Extract the [X, Y] coordinate from the center of the cell holding the provided text.  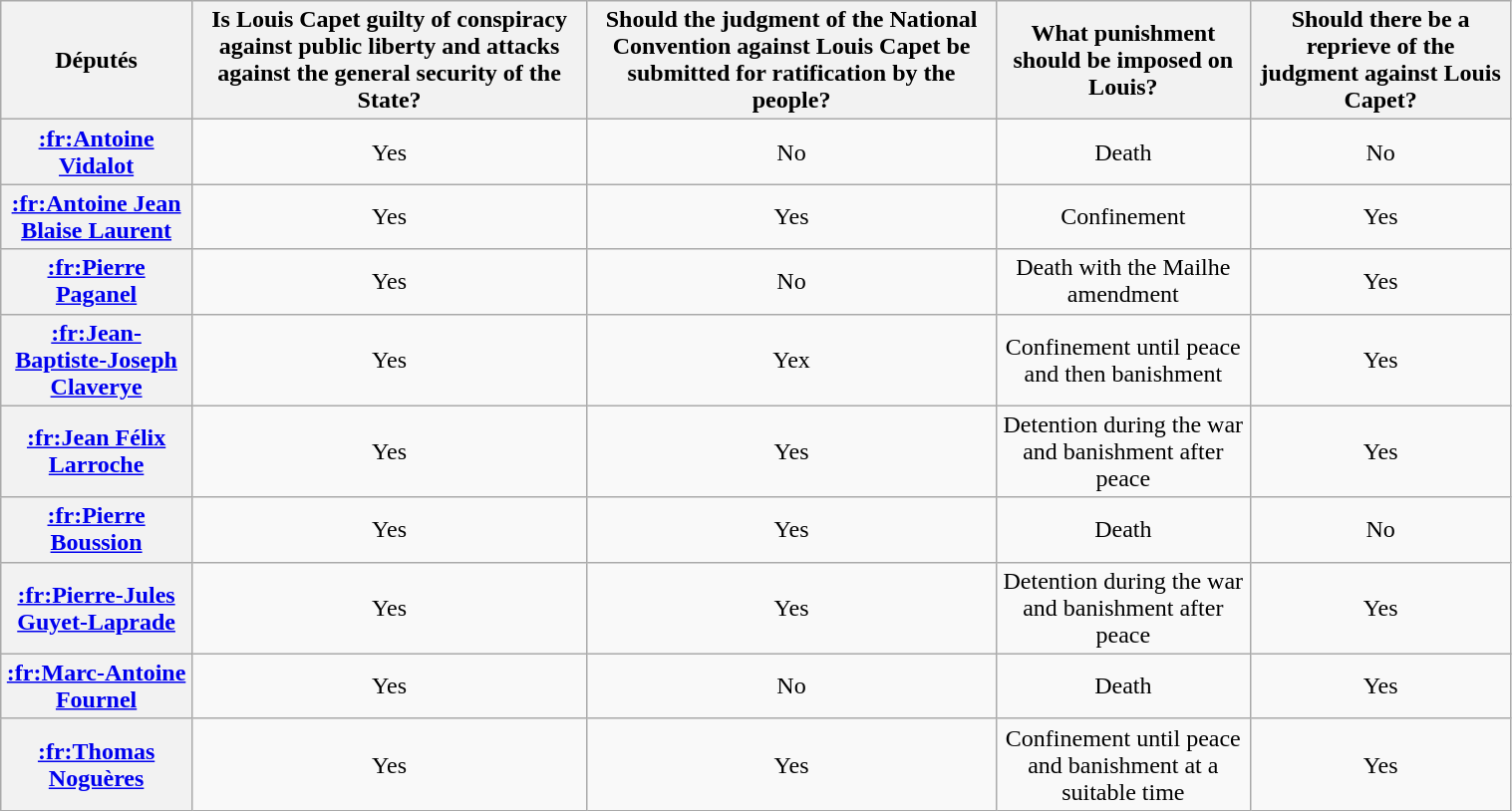
Should the judgment of the National Convention against Louis Capet be submitted for ratification by the people? [791, 60]
Is Louis Capet guilty of conspiracy against public liberty and attacks against the general security of the State? [389, 60]
:fr:Antoine Jean Blaise Laurent [97, 217]
:fr:Thomas Noguères [97, 764]
Should there be a reprieve of the judgment against Louis Capet? [1380, 60]
:fr:Pierre Boussion [97, 530]
:fr:Jean-Baptiste-Joseph Claverye [97, 360]
Députés [97, 60]
:fr:Marc-Antoine Fournel [97, 685]
:fr:Pierre Paganel [97, 281]
Yex [791, 360]
Death with the Mailhe amendment [1122, 281]
Confinement [1122, 217]
:fr:Pierre-Jules Guyet-Laprade [97, 608]
What punishment should be imposed on Louis? [1122, 60]
:fr:Antoine Vidalot [97, 151]
Confinement until peace and banishment at a suitable time [1122, 764]
:fr:Jean Félix Larroche [97, 451]
Confinement until peace and then banishment [1122, 360]
